Find where the given text appears and provide that cell's center as (x, y) coordinate. 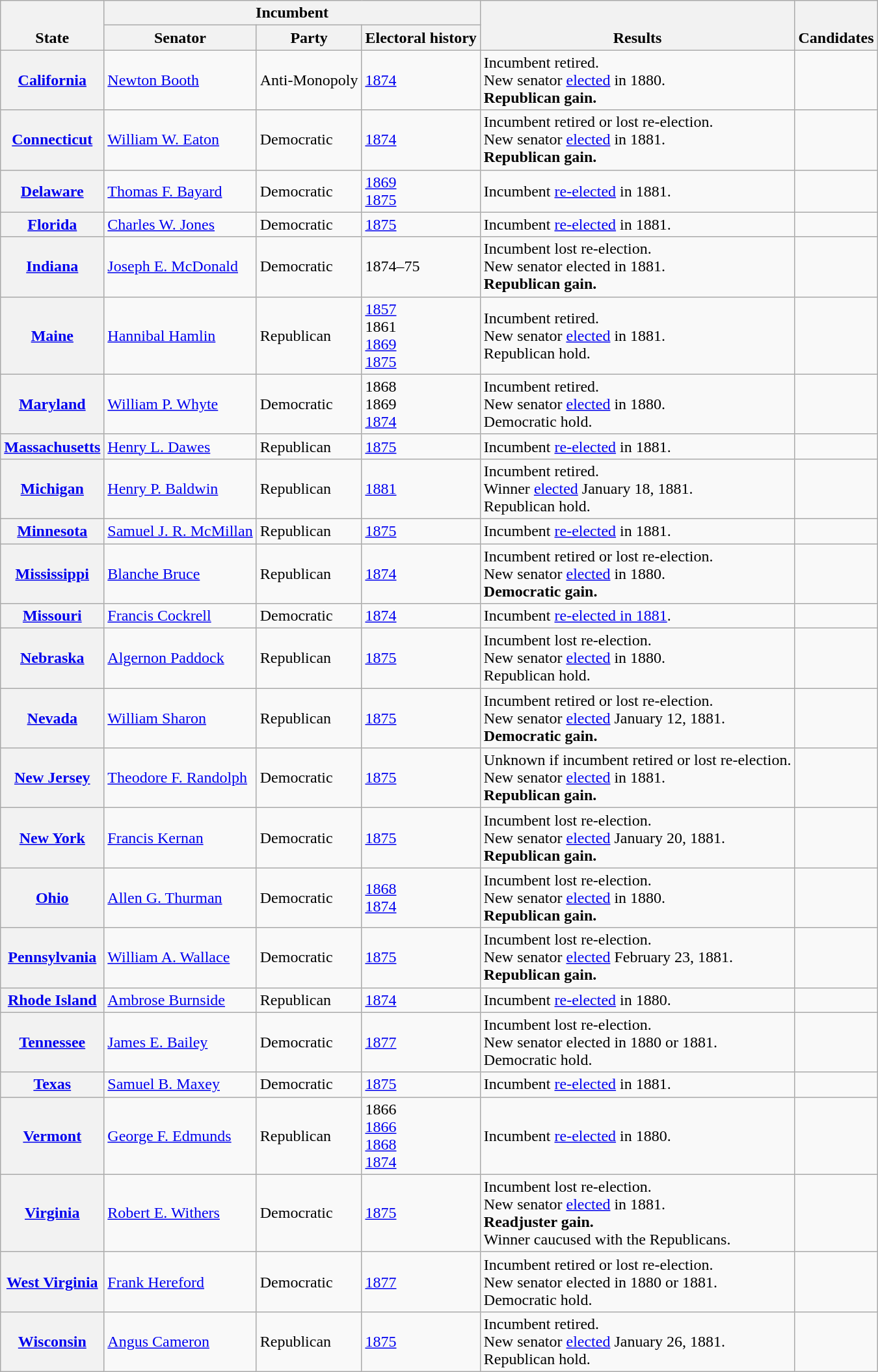
Indiana (52, 267)
Incumbent lost re-election.New senator elected in 1880.Republican hold. (637, 658)
Charles W. Jones (180, 224)
New York (52, 838)
William W. Eaton (180, 140)
Vermont (52, 1136)
Texas (52, 1084)
Samuel B. Maxey (180, 1084)
Virginia (52, 1213)
1866 1866 18681874 (421, 1136)
1874–75 (421, 267)
Minnesota (52, 531)
Incumbent lost re-election.New senator elected in 1880 or 1881.Democratic hold. (637, 1042)
Incumbent retired or lost re-election.New senator elected in 1880.Democratic gain. (637, 574)
William P. Whyte (180, 404)
Missouri (52, 616)
Incumbent retired.Winner elected January 18, 1881.Republican hold. (637, 489)
Unknown if incumbent retired or lost re-election.New senator elected in 1881.Republican gain. (637, 778)
Incumbent retired or lost re-election.New senator elected in 1880 or 1881.Democratic hold. (637, 1282)
Theodore F. Randolph (180, 778)
Maine (52, 336)
Maryland (52, 404)
Allen G. Thurman (180, 898)
Frank Hereford (180, 1282)
Joseph E. McDonald (180, 267)
1881 (421, 489)
Blanche Bruce (180, 574)
Francis Kernan (180, 838)
Incumbent lost re-election.New senator elected in 1880.Republican gain. (637, 898)
Incumbent retired.New senator elected in 1881.Republican hold. (637, 336)
Results (637, 25)
Incumbent lost re-election.New senator elected in 1881.Readjuster gain.Winner caucused with the Republicans. (637, 1213)
James E. Bailey (180, 1042)
Florida (52, 224)
Francis Cockrell (180, 616)
Incumbent retired.New senator elected in 1880.Democratic hold. (637, 404)
California (52, 80)
Mississippi (52, 574)
Henry L. Dawes (180, 446)
Incumbent lost re-election.New senator elected February 23, 1881.Republican gain. (637, 958)
Ambrose Burnside (180, 1000)
Incumbent (293, 13)
Massachusetts (52, 446)
State (52, 25)
William A. Wallace (180, 958)
Incumbent retired or lost re-election.New senator elected January 12, 1881.Democratic gain. (637, 718)
Connecticut (52, 140)
Thomas F. Bayard (180, 191)
Rhode Island (52, 1000)
Henry P. Baldwin (180, 489)
1868 1869 1874 (421, 404)
William Sharon (180, 718)
Nevada (52, 718)
Tennessee (52, 1042)
Ohio (52, 898)
Hannibal Hamlin (180, 336)
Algernon Paddock (180, 658)
Wisconsin (52, 1341)
West Virginia (52, 1282)
Electoral history (421, 38)
Michigan (52, 489)
Incumbent retired.New senator elected in 1880.Republican gain. (637, 80)
Delaware (52, 191)
18691875 (421, 191)
New Jersey (52, 778)
Incumbent lost re-election.New senator elected in 1881.Republican gain. (637, 267)
Incumbent retired.New senator elected January 26, 1881.Republican hold. (637, 1341)
Candidates (836, 25)
Newton Booth (180, 80)
18681874 (421, 898)
18571861 18691875 (421, 336)
Samuel J. R. McMillan (180, 531)
Robert E. Withers (180, 1213)
Senator (180, 38)
Nebraska (52, 658)
Party (309, 38)
Incumbent retired or lost re-election.New senator elected in 1881.Republican gain. (637, 140)
Angus Cameron (180, 1341)
Anti-Monopoly (309, 80)
Pennsylvania (52, 958)
Incumbent lost re-election.New senator elected January 20, 1881.Republican gain. (637, 838)
George F. Edmunds (180, 1136)
